Search for the cell housing the specified text and yield its (X, Y) center coordinate. 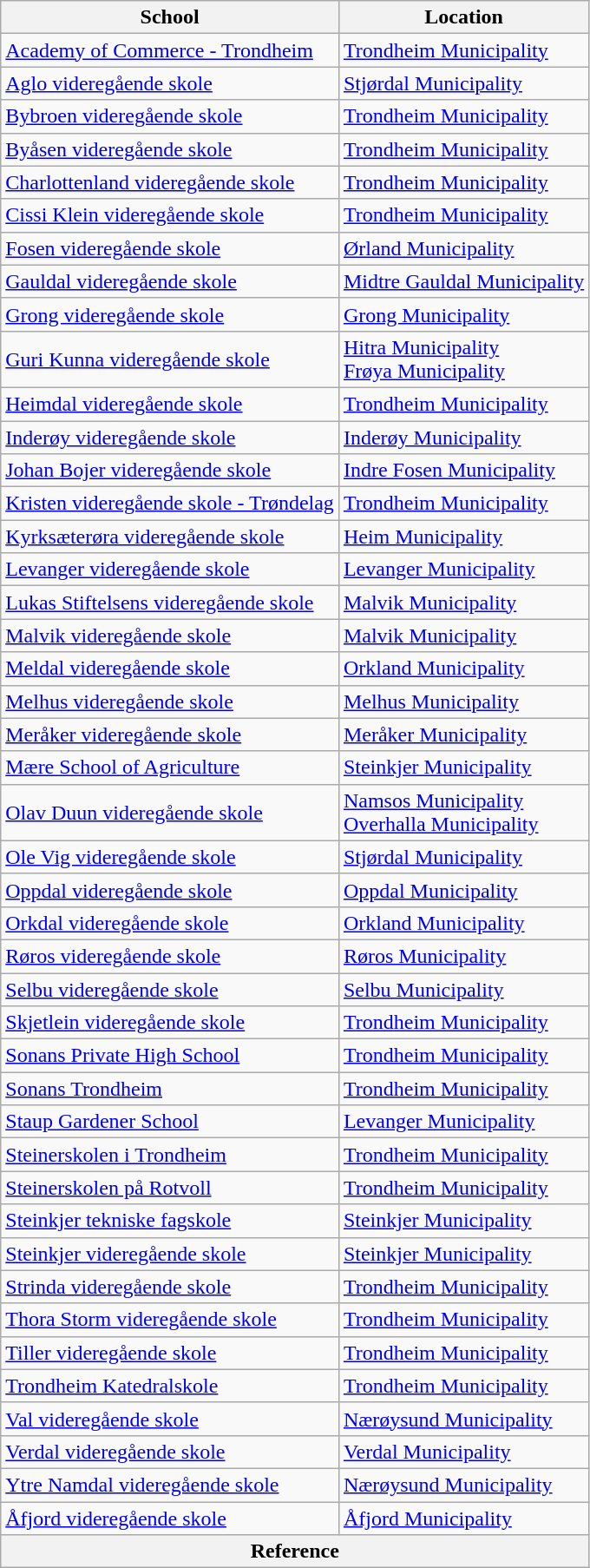
Fosen videregående skole (170, 248)
Kyrksæterøra videregående skole (170, 537)
Charlottenland videregående skole (170, 182)
Oppdal Municipality (463, 890)
Namsos MunicipalityOverhalla Municipality (463, 813)
Mære School of Agriculture (170, 768)
Grong Municipality (463, 314)
Lukas Stiftelsens videregående skole (170, 603)
Åfjord videregående skole (170, 1519)
Hitra MunicipalityFrøya Municipality (463, 359)
Åfjord Municipality (463, 1519)
Heimdal videregående skole (170, 404)
Thora Storm videregående skole (170, 1320)
Bybroen videregående skole (170, 116)
Reference (295, 1552)
Academy of Commerce - Trondheim (170, 50)
Røros Municipality (463, 956)
Aglo videregående skole (170, 83)
Levanger videregående skole (170, 570)
Grong videregående skole (170, 314)
Location (463, 17)
Orkdal videregående skole (170, 923)
Meldal videregående skole (170, 669)
Steinkjer videregående skole (170, 1254)
Indre Fosen Municipality (463, 471)
Val videregående skole (170, 1419)
Selbu videregående skole (170, 989)
Guri Kunna videregående skole (170, 359)
Ole Vig videregående skole (170, 857)
Cissi Klein videregående skole (170, 215)
Steinkjer tekniske fagskole (170, 1221)
Trondheim Katedralskole (170, 1386)
Røros videregående skole (170, 956)
Inderøy videregående skole (170, 437)
Ytre Namdal videregående skole (170, 1485)
Olav Duun videregående skole (170, 813)
Inderøy Municipality (463, 437)
Malvik videregående skole (170, 636)
Verdal videregående skole (170, 1452)
Verdal Municipality (463, 1452)
Byåsen videregående skole (170, 149)
Gauldal videregående skole (170, 281)
Skjetlein videregående skole (170, 1023)
Steinerskolen i Trondheim (170, 1155)
Midtre Gauldal Municipality (463, 281)
Ørland Municipality (463, 248)
Sonans Trondheim (170, 1089)
Melhus videregående skole (170, 702)
Selbu Municipality (463, 989)
Tiller videregående skole (170, 1353)
Meråker Municipality (463, 735)
Strinda videregående skole (170, 1287)
Melhus Municipality (463, 702)
Heim Municipality (463, 537)
Staup Gardener School (170, 1122)
School (170, 17)
Oppdal videregående skole (170, 890)
Kristen videregående skole - Trøndelag (170, 504)
Meråker videregående skole (170, 735)
Steinerskolen på Rotvoll (170, 1188)
Johan Bojer videregående skole (170, 471)
Sonans Private High School (170, 1056)
